Find where the given text appears and provide that cell's center as (X, Y) coordinate. 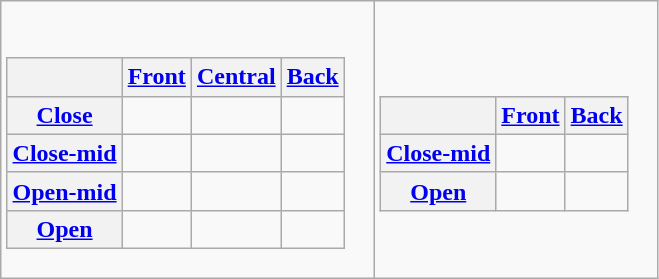
Front Central Back Close Close-mid Open-mid Open (188, 140)
Close (64, 115)
Open-mid (64, 191)
Front Back Close-mid Open (516, 140)
Central (236, 77)
